Detect which cell encompasses the target text, then output its (X, Y) center coordinate. 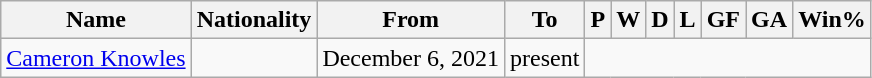
Name (96, 20)
L (688, 20)
P (598, 20)
present (545, 58)
Win% (832, 20)
Nationality (254, 20)
GA (770, 20)
W (628, 20)
To (545, 20)
D (660, 20)
December 6, 2021 (411, 58)
GF (723, 20)
Cameron Knowles (96, 58)
From (411, 20)
